Return (X, Y) of the center of cell containing provided text 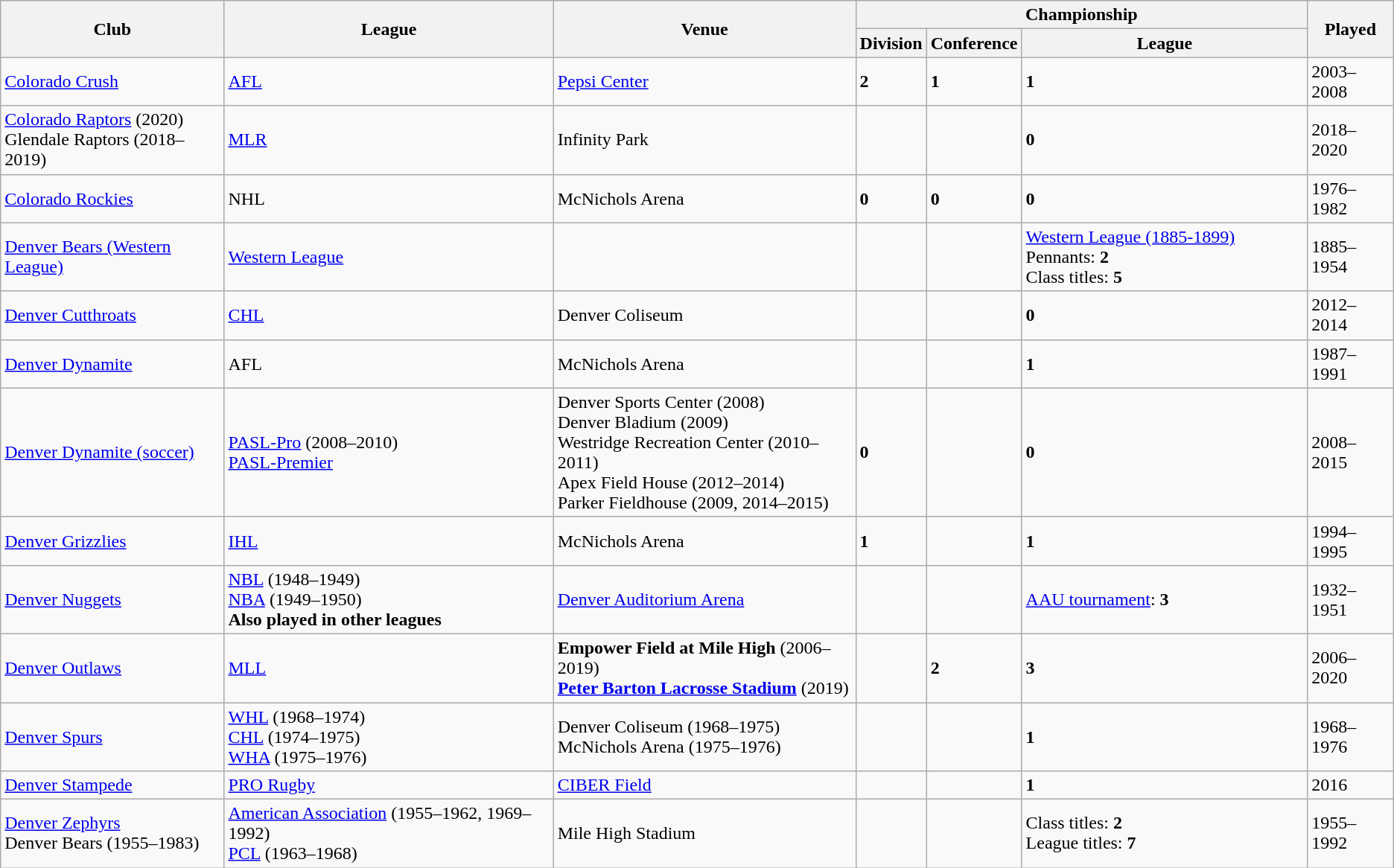
MLL (389, 668)
Western League (1885-1899) Pennants: 2Class titles: 5 (1165, 257)
PRO Rugby (389, 785)
1932–1951 (1351, 599)
Denver ZephyrsDenver Bears (1955–1983) (112, 834)
Denver Spurs (112, 737)
PASL-Pro (2008–2010)PASL-Premier (389, 453)
Denver Grizzlies (112, 540)
AAU tournament: 3 (1165, 599)
NHL (389, 198)
Denver Outlaws (112, 668)
Western League (389, 257)
NBL (1948–1949)NBA (1949–1950)Also played in other leagues (389, 599)
Denver Dynamite (soccer) (112, 453)
1968–1976 (1351, 737)
1976–1982 (1351, 198)
Denver Stampede (112, 785)
Denver Dynamite (112, 363)
Division (891, 43)
2003–2008 (1351, 82)
Mile High Stadium (704, 834)
Pepsi Center (704, 82)
2012–2014 (1351, 316)
1987–1991 (1351, 363)
Played (1351, 29)
2006–2020 (1351, 668)
Class titles: 2League titles: 7 (1165, 834)
Denver Cutthroats (112, 316)
Denver Coliseum (1968–1975)McNichols Arena (1975–1976) (704, 737)
3 (1165, 668)
Club (112, 29)
Venue (704, 29)
Colorado Rockies (112, 198)
Colorado Crush (112, 82)
CHL (389, 316)
Colorado Raptors (2020)Glendale Raptors (2018–2019) (112, 140)
1885–1954 (1351, 257)
CIBER Field (704, 785)
Denver Coliseum (704, 316)
Denver Nuggets (112, 599)
2016 (1351, 785)
MLR (389, 140)
Denver Auditorium Arena (704, 599)
WHL (1968–1974)CHL (1974–1975)WHA (1975–1976) (389, 737)
1994–1995 (1351, 540)
American Association (1955–1962, 1969–1992)PCL (1963–1968) (389, 834)
2008–2015 (1351, 453)
Conference (974, 43)
1955–1992 (1351, 834)
Infinity Park (704, 140)
Empower Field at Mile High (2006–2019)Peter Barton Lacrosse Stadium (2019) (704, 668)
Championship (1081, 15)
Denver Bears (Western League) (112, 257)
2018–2020 (1351, 140)
IHL (389, 540)
